Return the (X, Y) coordinate for the center point of the cell that contains the specified text.  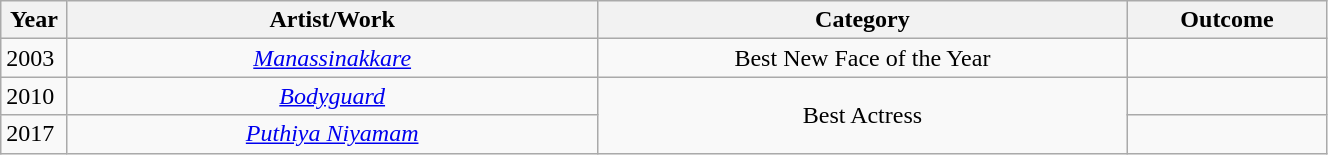
2003 (34, 58)
2010 (34, 96)
Best New Face of the Year (862, 58)
Best Actress (862, 115)
Category (862, 20)
Puthiya Niyamam (332, 134)
Bodyguard (332, 96)
2017 (34, 134)
Outcome (1228, 20)
Artist/Work (332, 20)
Manassinakkare (332, 58)
Year (34, 20)
